Capture the cell that displays the provided text and extract its [X, Y] central coordinate. 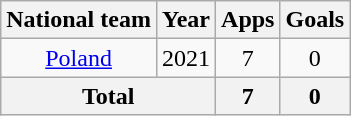
Total [108, 96]
Goals [315, 20]
Year [186, 20]
2021 [186, 58]
National team [79, 20]
Apps [248, 20]
Poland [79, 58]
